Find where the given text appears and provide that cell's center as [X, Y] coordinate. 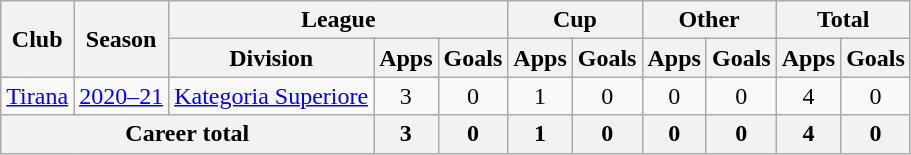
League [338, 20]
2020–21 [122, 96]
Kategoria Superiore [272, 96]
Club [38, 39]
Total [843, 20]
Division [272, 58]
Career total [188, 134]
Tirana [38, 96]
Other [709, 20]
Season [122, 39]
Cup [575, 20]
